Determine the [x, y] coordinate at the center of the cell enclosing the given text.  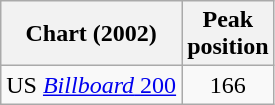
Peakposition [228, 34]
166 [228, 85]
US Billboard 200 [92, 85]
Chart (2002) [92, 34]
